Search for the cell housing the specified text and yield its [x, y] center coordinate. 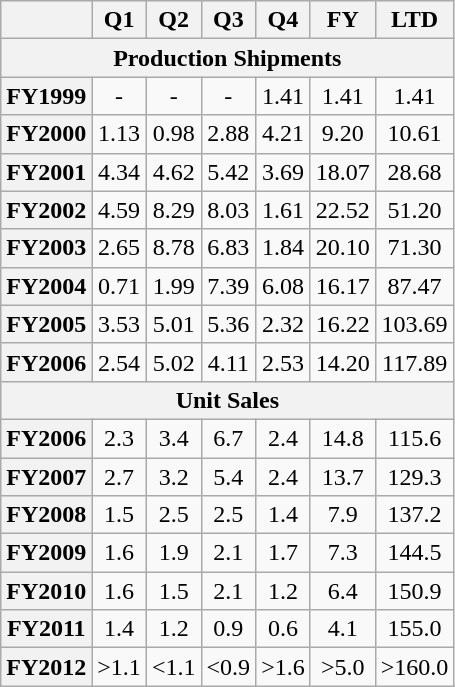
129.3 [414, 477]
6.83 [228, 248]
<0.9 [228, 667]
FY2004 [46, 286]
Q3 [228, 20]
2.53 [284, 362]
5.36 [228, 324]
22.52 [342, 210]
0.71 [120, 286]
0.98 [174, 134]
117.89 [414, 362]
4.62 [174, 172]
FY2005 [46, 324]
10.61 [414, 134]
FY2002 [46, 210]
>5.0 [342, 667]
Q1 [120, 20]
>160.0 [414, 667]
7.9 [342, 515]
Q4 [284, 20]
5.42 [228, 172]
9.20 [342, 134]
6.7 [228, 438]
115.6 [414, 438]
155.0 [414, 629]
8.78 [174, 248]
13.7 [342, 477]
2.65 [120, 248]
Q2 [174, 20]
144.5 [414, 553]
4.1 [342, 629]
7.39 [228, 286]
FY2008 [46, 515]
FY2001 [46, 172]
FY2000 [46, 134]
14.20 [342, 362]
6.08 [284, 286]
150.9 [414, 591]
4.11 [228, 362]
LTD [414, 20]
51.20 [414, 210]
0.6 [284, 629]
3.69 [284, 172]
28.68 [414, 172]
0.9 [228, 629]
7.3 [342, 553]
20.10 [342, 248]
FY2007 [46, 477]
Unit Sales [228, 400]
1.9 [174, 553]
16.22 [342, 324]
FY2011 [46, 629]
FY [342, 20]
1.7 [284, 553]
>1.1 [120, 667]
1.61 [284, 210]
3.2 [174, 477]
1.13 [120, 134]
71.30 [414, 248]
2.88 [228, 134]
FY2010 [46, 591]
<1.1 [174, 667]
Production Shipments [228, 58]
8.29 [174, 210]
1.99 [174, 286]
87.47 [414, 286]
8.03 [228, 210]
FY1999 [46, 96]
5.4 [228, 477]
FY2009 [46, 553]
6.4 [342, 591]
4.59 [120, 210]
2.54 [120, 362]
>1.6 [284, 667]
3.53 [120, 324]
5.02 [174, 362]
103.69 [414, 324]
4.34 [120, 172]
14.8 [342, 438]
16.17 [342, 286]
4.21 [284, 134]
1.84 [284, 248]
137.2 [414, 515]
5.01 [174, 324]
3.4 [174, 438]
18.07 [342, 172]
FY2012 [46, 667]
2.3 [120, 438]
2.7 [120, 477]
2.32 [284, 324]
FY2003 [46, 248]
